Search for the cell housing the specified text and yield its [X, Y] center coordinate. 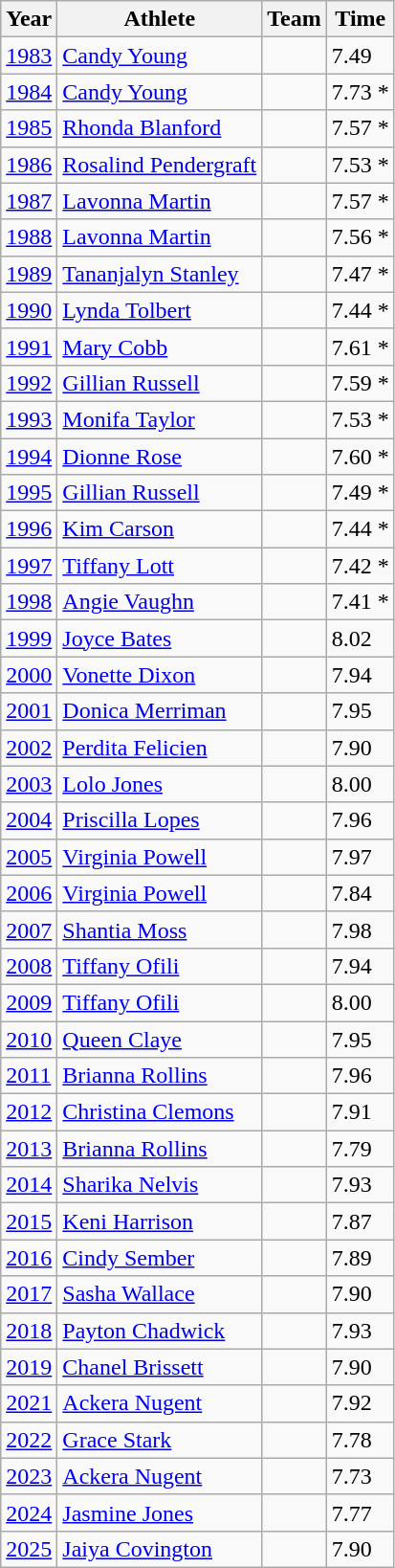
7.98 [360, 930]
Queen Claye [160, 1039]
1997 [29, 566]
2009 [29, 1002]
7.61 * [360, 347]
7.59 * [360, 383]
2023 [29, 1476]
7.89 [360, 1258]
2013 [29, 1149]
1985 [29, 128]
Time [360, 19]
1986 [29, 165]
7.79 [360, 1149]
1984 [29, 92]
Christina Clemons [160, 1112]
Tananjalyn Stanley [160, 274]
1992 [29, 383]
7.49 * [360, 493]
7.47 * [360, 274]
2007 [29, 930]
2010 [29, 1039]
Jasmine Jones [160, 1512]
8.02 [360, 638]
2017 [29, 1294]
1995 [29, 493]
7.92 [360, 1403]
1994 [29, 457]
Kim Carson [160, 529]
Lolo Jones [160, 784]
2024 [29, 1512]
Vonette Dixon [160, 675]
2004 [29, 820]
Sharika Nelvis [160, 1185]
Monifa Taylor [160, 419]
2019 [29, 1367]
2015 [29, 1221]
7.42 * [360, 566]
Athlete [160, 19]
Team [295, 19]
7.97 [360, 857]
2008 [29, 966]
1989 [29, 274]
2011 [29, 1076]
1990 [29, 310]
2003 [29, 784]
2001 [29, 711]
Chanel Brissett [160, 1367]
Sasha Wallace [160, 1294]
Rosalind Pendergraft [160, 165]
Grace Stark [160, 1440]
Year [29, 19]
1996 [29, 529]
2021 [29, 1403]
Shantia Moss [160, 930]
7.77 [360, 1512]
2018 [29, 1331]
Priscilla Lopes [160, 820]
2014 [29, 1185]
1999 [29, 638]
2002 [29, 748]
Rhonda Blanford [160, 128]
7.56 * [360, 237]
Keni Harrison [160, 1221]
7.87 [360, 1221]
1991 [29, 347]
1987 [29, 201]
Tiffany Lott [160, 566]
Mary Cobb [160, 347]
Donica Merriman [160, 711]
2025 [29, 1549]
Payton Chadwick [160, 1331]
1998 [29, 602]
Jaiya Covington [160, 1549]
2012 [29, 1112]
Lynda Tolbert [160, 310]
2016 [29, 1258]
1988 [29, 237]
Angie Vaughn [160, 602]
7.73 * [360, 92]
2000 [29, 675]
2022 [29, 1440]
Dionne Rose [160, 457]
7.91 [360, 1112]
Perdita Felicien [160, 748]
7.60 * [360, 457]
Cindy Sember [160, 1258]
7.49 [360, 56]
2005 [29, 857]
1983 [29, 56]
7.78 [360, 1440]
7.73 [360, 1476]
7.84 [360, 893]
Joyce Bates [160, 638]
7.41 * [360, 602]
1993 [29, 419]
2006 [29, 893]
